For the text-containing cell, return its midpoint in [X, Y] coordinate format. 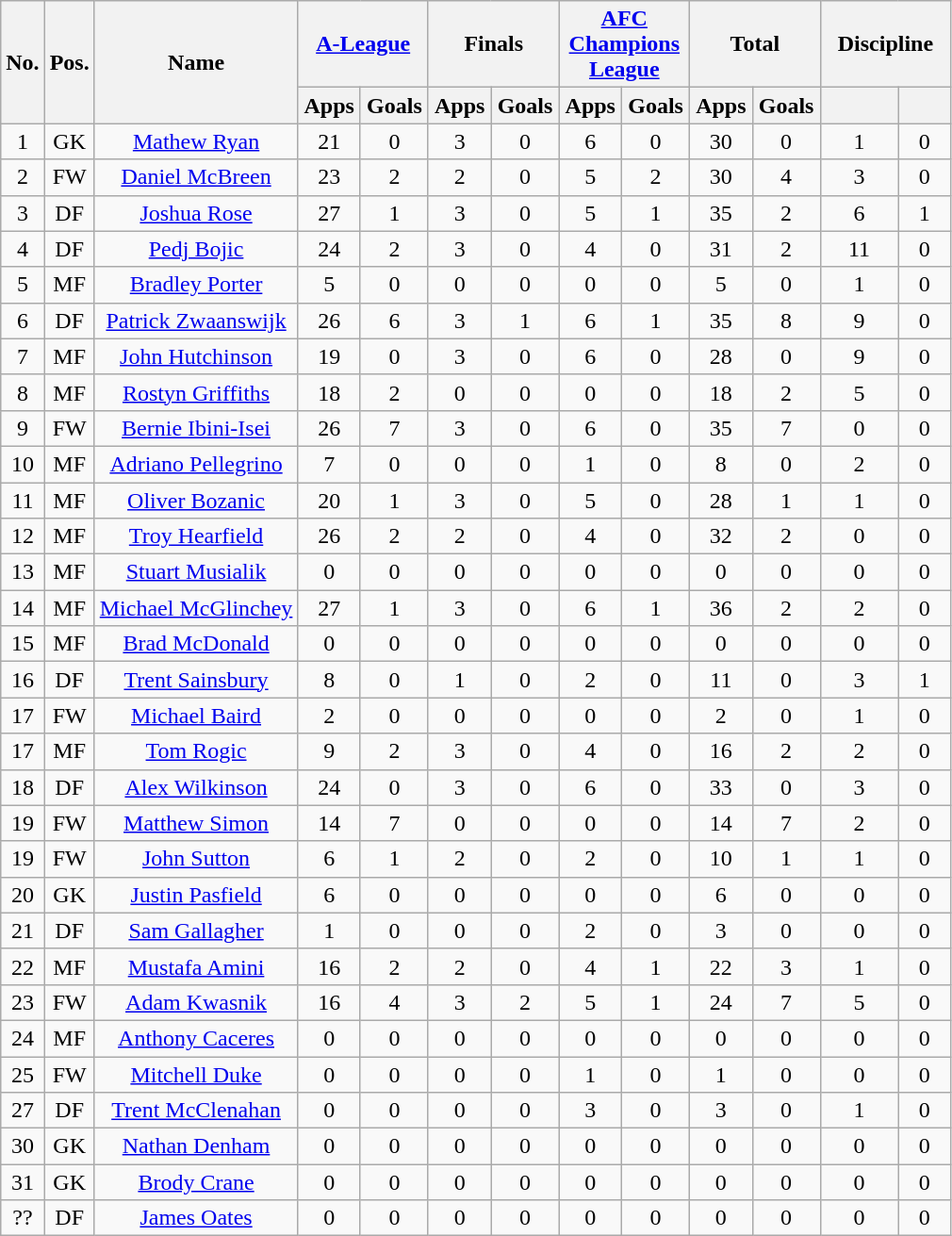
John Hutchinson [196, 356]
Bernie Ibini-Isei [196, 428]
Alex Wilkinson [196, 787]
Tom Rogic [196, 751]
Matthew Simon [196, 823]
Name [196, 62]
Mustafa Amini [196, 966]
Brody Crane [196, 1182]
Brad McDonald [196, 644]
Patrick Zwaanswijk [196, 321]
Michael Baird [196, 716]
Michael McGlinchey [196, 608]
AFC Champions League [624, 44]
Pedj Bojic [196, 249]
Trent Sainsbury [196, 680]
Finals [494, 44]
?? [23, 1218]
James Oates [196, 1218]
36 [722, 608]
Mathew Ryan [196, 141]
Daniel McBreen [196, 177]
13 [23, 572]
Adriano Pellegrino [196, 464]
33 [722, 787]
32 [722, 536]
Bradley Porter [196, 285]
Total [756, 44]
Trent McClenahan [196, 1111]
A-League [364, 44]
Justin Pasfield [196, 895]
Mitchell Duke [196, 1074]
No. [23, 62]
Discipline [886, 44]
12 [23, 536]
Sam Gallagher [196, 931]
Oliver Bozanic [196, 501]
John Sutton [196, 859]
Rostyn Griffiths [196, 392]
25 [23, 1074]
Nathan Denham [196, 1146]
Joshua Rose [196, 213]
Adam Kwasnik [196, 1002]
15 [23, 644]
Stuart Musialik [196, 572]
Troy Hearfield [196, 536]
Pos. [70, 62]
Anthony Caceres [196, 1038]
